Scan for the cell matching the given text and deliver its [X, Y] coordinate at center. 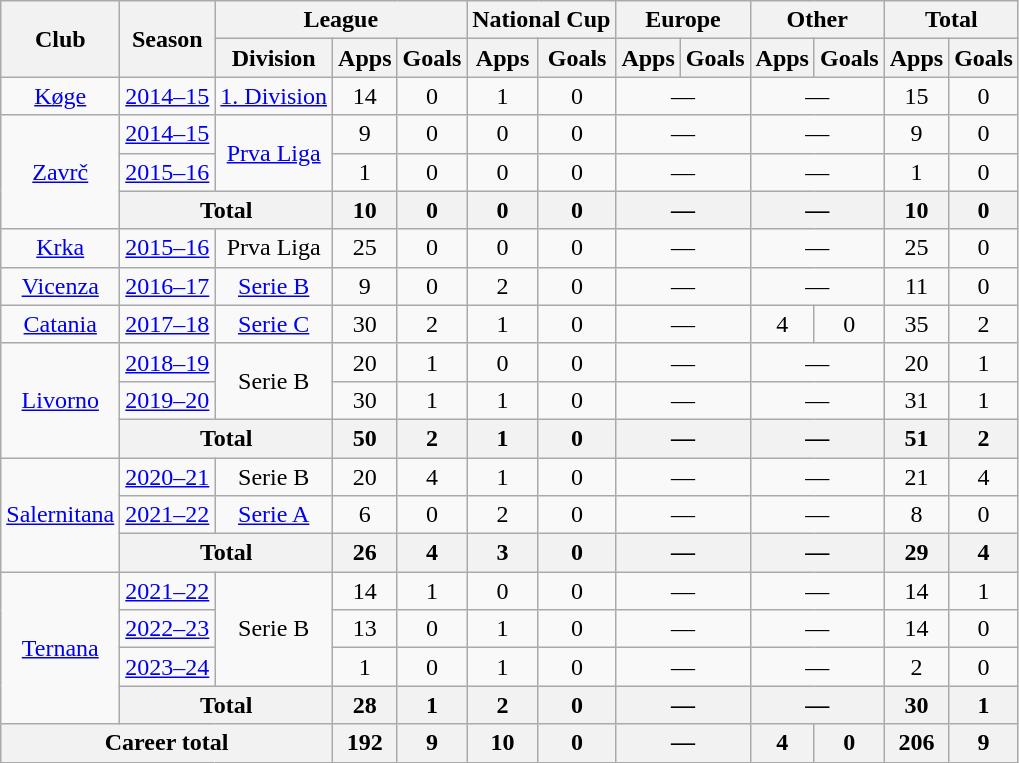
35 [916, 324]
Europe [683, 20]
Krka [60, 248]
Catania [60, 324]
Zavrč [60, 172]
206 [916, 743]
2016–17 [168, 286]
29 [916, 553]
Season [168, 39]
2017–18 [168, 324]
Ternana [60, 648]
26 [365, 553]
11 [916, 286]
Career total [167, 743]
2020–21 [168, 477]
2018–19 [168, 362]
Serie A [274, 515]
31 [916, 400]
2022–23 [168, 629]
2019–20 [168, 400]
League [341, 20]
Livorno [60, 400]
Other [817, 20]
Serie C [274, 324]
192 [365, 743]
Division [274, 58]
50 [365, 438]
6 [365, 515]
National Cup [542, 20]
8 [916, 515]
Club [60, 39]
Køge [60, 96]
15 [916, 96]
2023–24 [168, 667]
Salernitana [60, 515]
13 [365, 629]
21 [916, 477]
Vicenza [60, 286]
3 [503, 553]
28 [365, 705]
51 [916, 438]
1. Division [274, 96]
